Determine the (X, Y) coordinate at the center of the cell enclosing the given text.  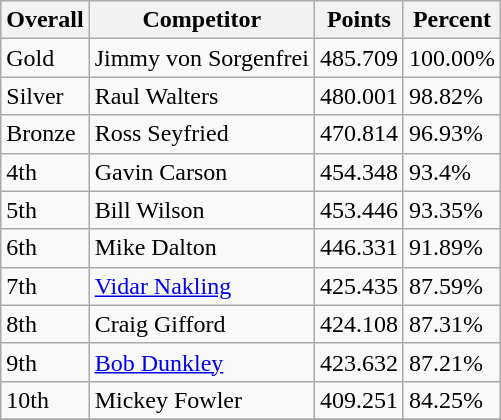
454.348 (358, 172)
9th (45, 362)
480.001 (358, 96)
485.709 (358, 58)
Bob Dunkley (202, 362)
10th (45, 400)
Vidar Nakling (202, 286)
Overall (45, 20)
100.00% (452, 58)
Bill Wilson (202, 210)
Craig Gifford (202, 324)
Competitor (202, 20)
93.35% (452, 210)
Mickey Fowler (202, 400)
423.632 (358, 362)
87.21% (452, 362)
409.251 (358, 400)
470.814 (358, 134)
93.4% (452, 172)
Points (358, 20)
Jimmy von Sorgenfrei (202, 58)
6th (45, 248)
Silver (45, 96)
Ross Seyfried (202, 134)
Mike Dalton (202, 248)
98.82% (452, 96)
425.435 (358, 286)
91.89% (452, 248)
96.93% (452, 134)
424.108 (358, 324)
5th (45, 210)
446.331 (358, 248)
87.59% (452, 286)
453.446 (358, 210)
8th (45, 324)
Gold (45, 58)
7th (45, 286)
Gavin Carson (202, 172)
87.31% (452, 324)
Raul Walters (202, 96)
Bronze (45, 134)
4th (45, 172)
Percent (452, 20)
84.25% (452, 400)
